Scan for the cell matching the given text and deliver its (X, Y) coordinate at center. 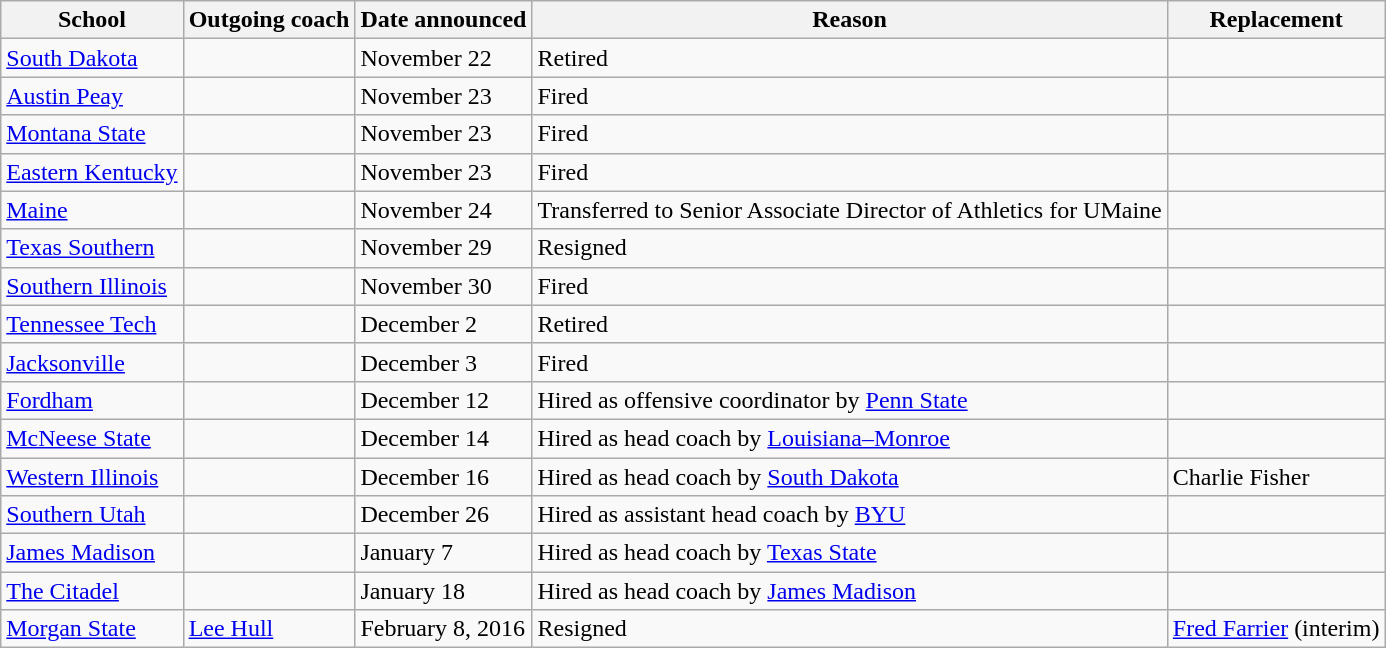
Austin Peay (92, 96)
Hired as assistant head coach by BYU (850, 515)
January 7 (444, 553)
Montana State (92, 134)
December 14 (444, 438)
Replacement (1276, 20)
Transferred to Senior Associate Director of Athletics for UMaine (850, 210)
Southern Utah (92, 515)
School (92, 20)
December 12 (444, 400)
Maine (92, 210)
Fred Farrier (interim) (1276, 629)
Hired as offensive coordinator by Penn State (850, 400)
December 3 (444, 362)
Hired as head coach by James Madison (850, 591)
James Madison (92, 553)
Morgan State (92, 629)
December 26 (444, 515)
November 24 (444, 210)
November 30 (444, 286)
McNeese State (92, 438)
Hired as head coach by South Dakota (850, 477)
Hired as head coach by Texas State (850, 553)
November 29 (444, 248)
Charlie Fisher (1276, 477)
Hired as head coach by Louisiana–Monroe (850, 438)
November 22 (444, 58)
South Dakota (92, 58)
The Citadel (92, 591)
January 18 (444, 591)
Lee Hull (269, 629)
Western Illinois (92, 477)
Tennessee Tech (92, 324)
Eastern Kentucky (92, 172)
December 2 (444, 324)
February 8, 2016 (444, 629)
Southern Illinois (92, 286)
Fordham (92, 400)
Date announced (444, 20)
Reason (850, 20)
Outgoing coach (269, 20)
Texas Southern (92, 248)
December 16 (444, 477)
Jacksonville (92, 362)
